From the cell containing the given text, extract its center point as (X, Y) coordinate. 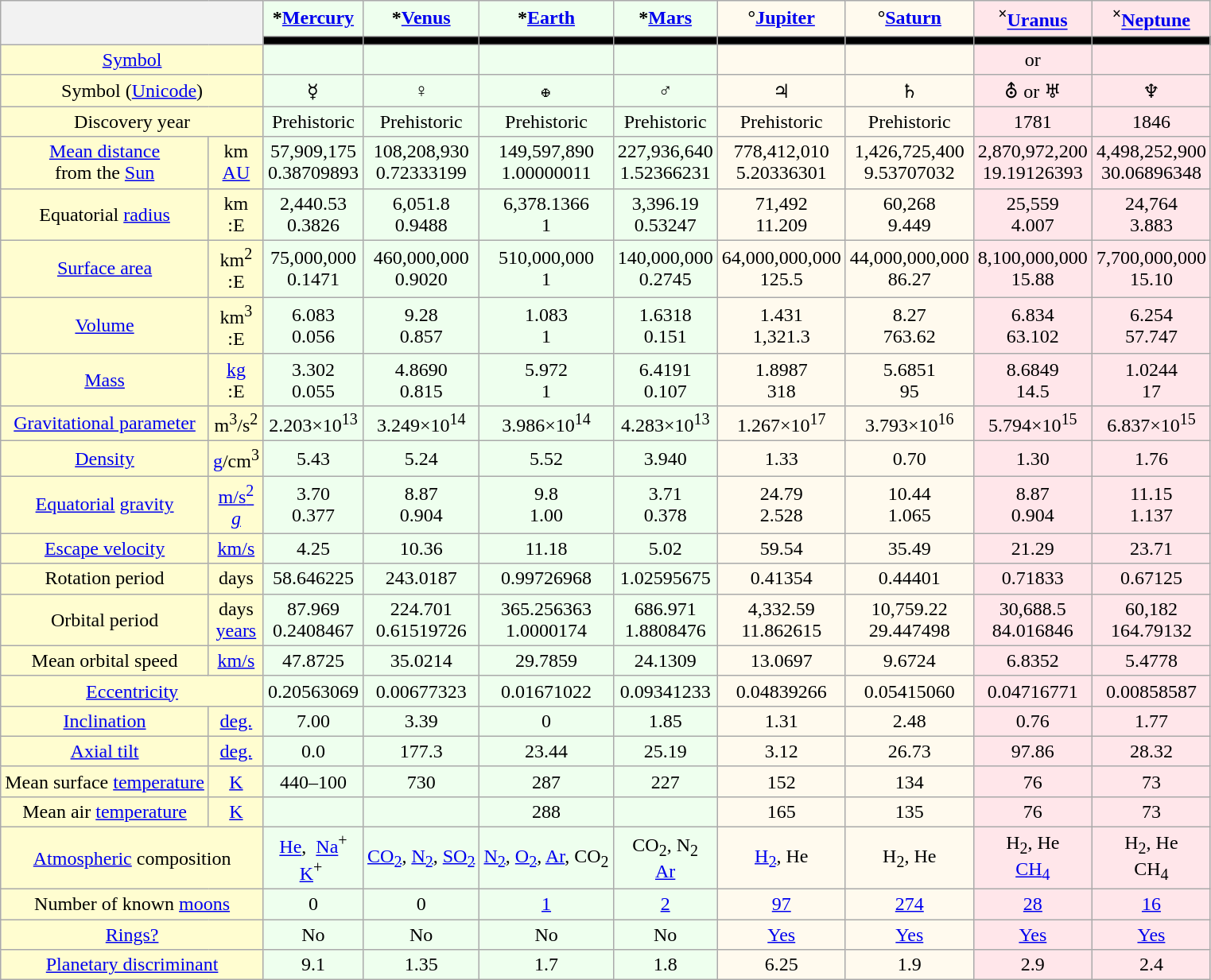
24,764 3.883 (1151, 215)
64,000,000,000 125.5 (781, 269)
4.25 (313, 548)
0.41354 (781, 579)
29.7859 (546, 660)
1.85 (665, 721)
1.8 (665, 965)
Symbol (Unicode) (132, 91)
6.083 0.056 (313, 326)
2.4 (1151, 965)
4,498,252,900 30.06896348 (1151, 162)
Inclination (105, 721)
2 (665, 904)
274 (910, 904)
6.834 63.102 (1032, 326)
57,909,175 0.38709893 (313, 162)
5.6851 95 (910, 380)
1.77 (1151, 721)
2,440.53 0.3826 (313, 215)
days years (235, 620)
165 (781, 812)
227,936,640 1.52366231 (665, 162)
75,000,000 0.1471 (313, 269)
1846 (1151, 122)
Mass (105, 380)
♆ (1151, 91)
3,396.19 0.53247 (665, 215)
Density (105, 459)
9.81.00 (546, 505)
Equatorial radius (105, 215)
Mean air temperature (105, 812)
3.12 (781, 751)
44,000,000,000 86.27 (910, 269)
0.01671022 (546, 691)
224.701 0.61519726 (421, 620)
3.986×1014 (546, 423)
10,759.22 29.447498 (910, 620)
6.4191 0.107 (665, 380)
7,700,000,000 15.10 (1151, 269)
Symbol (132, 60)
3.700.377 (313, 505)
Mean surface temperature (105, 781)
97 (781, 904)
m/s2g (235, 505)
Orbital period (105, 620)
0.67125 (1151, 579)
1,426,725,400 9.53707032 (910, 162)
N2, O2, Ar, CO2 (546, 858)
2.48 (910, 721)
135 (910, 812)
140,000,000 0.2745 (665, 269)
♀ (421, 91)
28.32 (1151, 751)
Rings? (132, 935)
1.35 (421, 965)
6.837×1015 (1151, 423)
21.29 (1032, 548)
686.971 1.8808476 (665, 620)
0.70 (910, 459)
0.71833 (1032, 579)
1.267×1017 (781, 423)
0.04839266 (781, 691)
97.86 (1032, 751)
2,870,972,200 19.19126393 (1032, 162)
km AU (235, 162)
Gravitational parameter (105, 423)
0.00677323 (421, 691)
440–100 (313, 781)
g/cm3 (235, 459)
×Uranus (1032, 19)
23.71 (1151, 548)
4,332.59 11.862615 (781, 620)
Volume (105, 326)
0.09341233 (665, 691)
Escape velocity (105, 548)
24.792.528 (781, 505)
1781 (1032, 122)
1.7 (546, 965)
6.254 57.747 (1151, 326)
Atmospheric composition (132, 858)
108,208,930 0.72333199 (421, 162)
km :E (235, 215)
3.710.378 (665, 505)
0.05415060 (910, 691)
71,492 11.209 (781, 215)
kg :E (235, 380)
510,000,000 1 (546, 269)
35.49 (910, 548)
Surface area (105, 269)
16 (1151, 904)
Number of known moons (132, 904)
☿ (313, 91)
1.083 1 (546, 326)
9.1 (313, 965)
9.28 0.857 (421, 326)
7.00 (313, 721)
778,412,010 5.20336301 (781, 162)
59.54 (781, 548)
🜨 (546, 91)
365.256363 1.0000174 (546, 620)
8.27 763.62 (910, 326)
0.04716771 (1032, 691)
1.33 (781, 459)
1.431 1,321.3 (781, 326)
3.39 (421, 721)
Rotation period (105, 579)
2.203×1013 (313, 423)
1 (546, 904)
1.76 (1151, 459)
5.43 (313, 459)
°Saturn (910, 19)
60,182 164.79132 (1151, 620)
Equatorial gravity (105, 505)
8.6849 14.5 (1032, 380)
152 (781, 781)
1.31 (781, 721)
10.441.065 (910, 505)
Discovery year (132, 122)
460,000,000 0.9020 (421, 269)
5.4778 (1151, 660)
35.0214 (421, 660)
5.972 1 (546, 380)
1.6318 0.151 (665, 326)
0.00858587 (1151, 691)
days (235, 579)
0.99726968 (546, 579)
×Neptune (1151, 19)
9.6724 (910, 660)
8,100,000,000 15.88 (1032, 269)
°Jupiter (781, 19)
5.02 (665, 548)
87.969 0.2408467 (313, 620)
0.20563069 (313, 691)
28 (1032, 904)
25.19 (665, 751)
*Mars (665, 19)
5.794×1015 (1032, 423)
*Earth (546, 19)
Mean distancefrom the Sun (105, 162)
CO2, N2Ar (665, 858)
Planetary discriminant (132, 965)
23.44 (546, 751)
km2 :E (235, 269)
6.8352 (1032, 660)
1.8987 318 (781, 380)
Eccentricity (132, 691)
4.8690 0.815 (421, 380)
♃ (781, 91)
26.73 (910, 751)
47.8725 (313, 660)
287 (546, 781)
10.36 (421, 548)
24.1309 (665, 660)
♄ (910, 91)
5.52 (546, 459)
30,688.5 84.016846 (1032, 620)
243.0187 (421, 579)
6,051.8 0.9488 (421, 215)
or (1032, 60)
0.44401 (910, 579)
58.646225 (313, 579)
13.0697 (781, 660)
1.9 (910, 965)
1.02595675 (665, 579)
3.940 (665, 459)
5.24 (421, 459)
4.283×1013 (665, 423)
60,268 9.449 (910, 215)
*Mercury (313, 19)
0.76 (1032, 721)
11.18 (546, 548)
3.793×1016 (910, 423)
km3 :E (235, 326)
m3/s2 (235, 423)
177.3 (421, 751)
1.0244 17 (1151, 380)
0.0 (313, 751)
11.151.137 (1151, 505)
*Venus (421, 19)
Mean orbital speed (105, 660)
2.9 (1032, 965)
6.25 (781, 965)
730 (421, 781)
6,378.1366 1 (546, 215)
288 (546, 812)
3.302 0.055 (313, 380)
3.249×1014 (421, 423)
♂ (665, 91)
25,559 4.007 (1032, 215)
He, Na+K+ (313, 858)
⛢ or ♅ (1032, 91)
1.30 (1032, 459)
CO2, N2, SO2 (421, 858)
149,597,890 1.00000011 (546, 162)
227 (665, 781)
Axial tilt (105, 751)
134 (910, 781)
